Provide the (X, Y) coordinate of the cell's center where the given text is located.  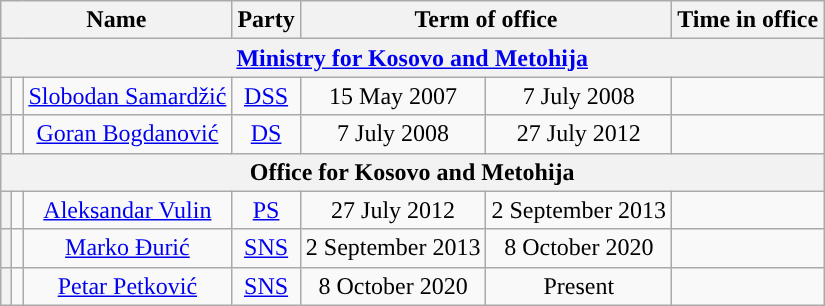
Name (116, 20)
Goran Bogdanović (128, 134)
Present (579, 286)
Ministry for Kosovo and Metohija (412, 58)
Aleksandar Vulin (128, 210)
Term of office (486, 20)
Party (266, 20)
Marko Đurić (128, 248)
15 May 2007 (393, 96)
DS (266, 134)
Time in office (748, 20)
Slobodan Samardžić (128, 96)
Petar Petković (128, 286)
DSS (266, 96)
Office for Kosovo and Metohija (412, 172)
PS (266, 210)
